Pinpoint the cell where the given text exists, returning its [X, Y] midpoint coordinate. 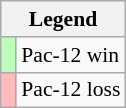
Pac-12 win [70, 55]
Pac-12 loss [70, 90]
Legend [64, 19]
